Detect which cell encompasses the target text, then output its [x, y] center coordinate. 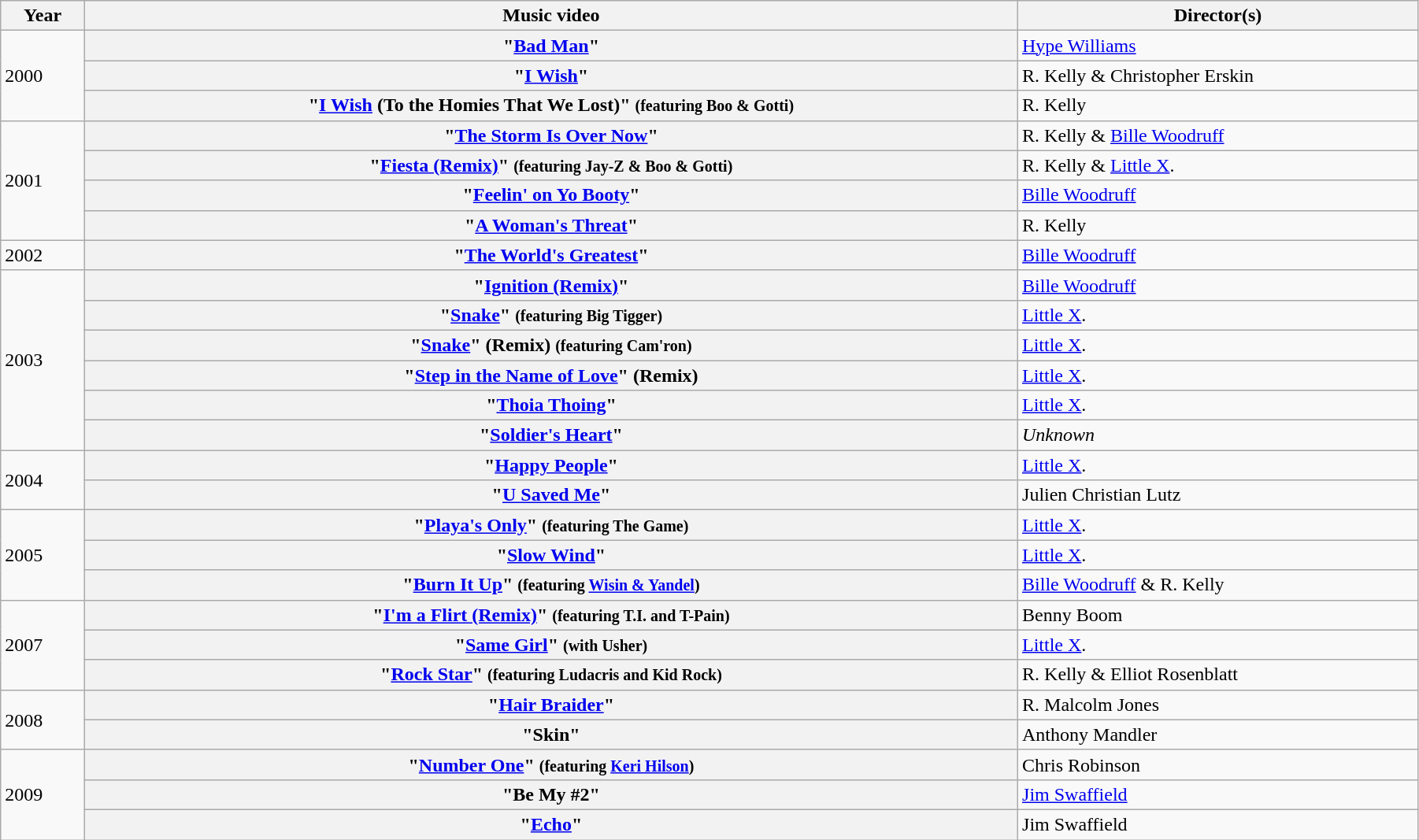
"I Wish (To the Homies That We Lost)" (featuring Boo & Gotti) [551, 105]
Year [43, 16]
"Playa's Only" (featuring The Game) [551, 525]
Chris Robinson [1218, 764]
R. Kelly & Little X. [1218, 165]
"Snake" (Remix) (featuring Cam'ron) [551, 345]
2007 [43, 645]
R. Kelly & Christopher Erskin [1218, 76]
"I'm a Flirt (Remix)" (featuring T.I. and T-Pain) [551, 615]
R. Kelly & Elliot Rosenblatt [1218, 675]
"U Saved Me" [551, 495]
"Snake" (featuring Big Tigger) [551, 315]
2000 [43, 76]
Hype Williams [1218, 46]
2003 [43, 360]
"Same Girl" (with Usher) [551, 645]
2009 [43, 794]
"Feelin' on Yo Booty" [551, 195]
"Bad Man" [551, 46]
"Be My #2" [551, 794]
"Rock Star" (featuring Ludacris and Kid Rock) [551, 675]
R. Malcolm Jones [1218, 705]
"Number One" (featuring Keri Hilson) [551, 764]
Director(s) [1218, 16]
"Step in the Name of Love" (Remix) [551, 376]
"Slow Wind" [551, 555]
R. Kelly & Bille Woodruff [1218, 135]
"Happy People" [551, 465]
"Skin" [551, 735]
Benny Boom [1218, 615]
2001 [43, 180]
Anthony Mandler [1218, 735]
"Thoia Thoing" [551, 405]
"Burn It Up" (featuring Wisin & Yandel) [551, 585]
"Ignition (Remix)" [551, 285]
"Echo" [551, 824]
"I Wish" [551, 76]
"Hair Braider" [551, 705]
"The Storm Is Over Now" [551, 135]
2002 [43, 255]
Unknown [1218, 435]
"Fiesta (Remix)" (featuring Jay-Z & Boo & Gotti) [551, 165]
"The World's Greatest" [551, 255]
Music video [551, 16]
Julien Christian Lutz [1218, 495]
"A Woman's Threat" [551, 225]
Bille Woodruff & R. Kelly [1218, 585]
2008 [43, 720]
2005 [43, 555]
"Soldier's Heart" [551, 435]
2004 [43, 480]
